Extract the (x, y) coordinate from the center of the cell holding the provided text.  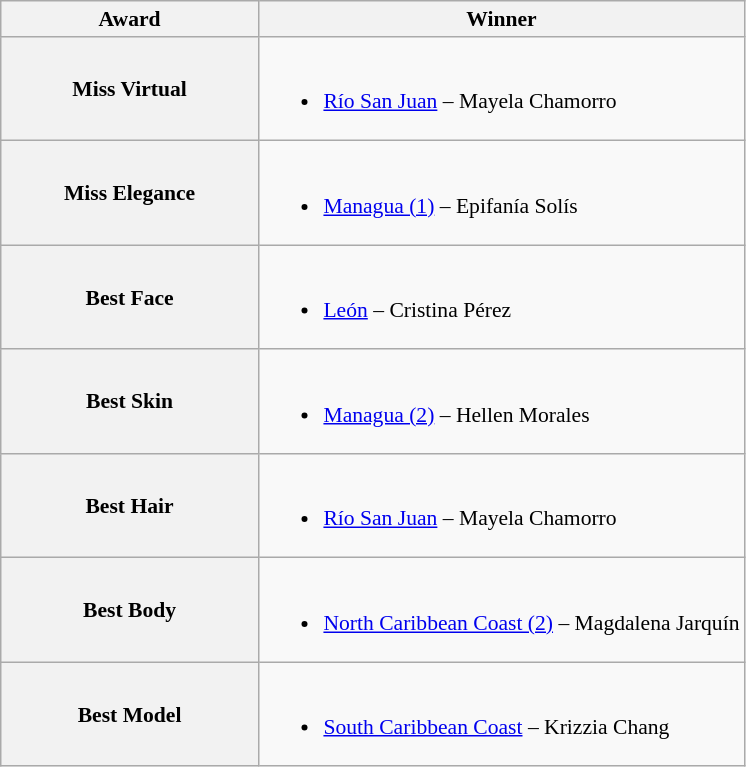
North Caribbean Coast (2) – Magdalena Jarquín (501, 610)
Award (130, 19)
South Caribbean Coast – Krizzia Chang (501, 715)
Winner (501, 19)
Best Face (130, 297)
Managua (1) – Epifanía Solís (501, 193)
Best Body (130, 610)
Miss Virtual (130, 89)
Best Skin (130, 402)
Best Hair (130, 506)
Best Model (130, 715)
León – Cristina Pérez (501, 297)
Miss Elegance (130, 193)
Managua (2) – Hellen Morales (501, 402)
